Determine the [X, Y] coordinate at the center of the cell enclosing the given text.  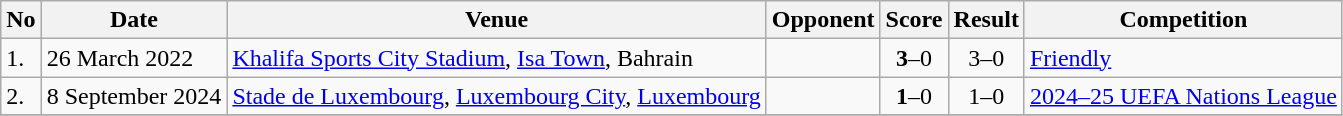
Opponent [823, 20]
Khalifa Sports City Stadium, Isa Town, Bahrain [496, 58]
2. [21, 96]
Stade de Luxembourg, Luxembourg City, Luxembourg [496, 96]
2024–25 UEFA Nations League [1183, 96]
1. [21, 58]
Friendly [1183, 58]
Competition [1183, 20]
Date [134, 20]
Venue [496, 20]
No [21, 20]
26 March 2022 [134, 58]
8 September 2024 [134, 96]
Score [914, 20]
Result [986, 20]
